Locate the cell with the specified text and output its [x, y] center coordinate. 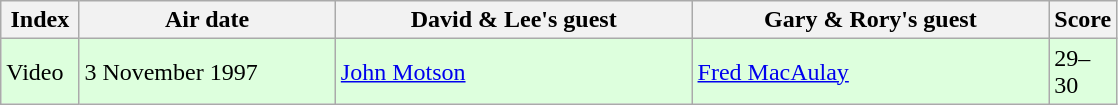
Gary & Rory's guest [870, 20]
John Motson [514, 72]
29–30 [1083, 72]
3 November 1997 [207, 72]
David & Lee's guest [514, 20]
Index [40, 20]
Air date [207, 20]
Video [40, 72]
Score [1083, 20]
Fred MacAulay [870, 72]
